Pinpoint the cell where the given text exists, returning its [X, Y] midpoint coordinate. 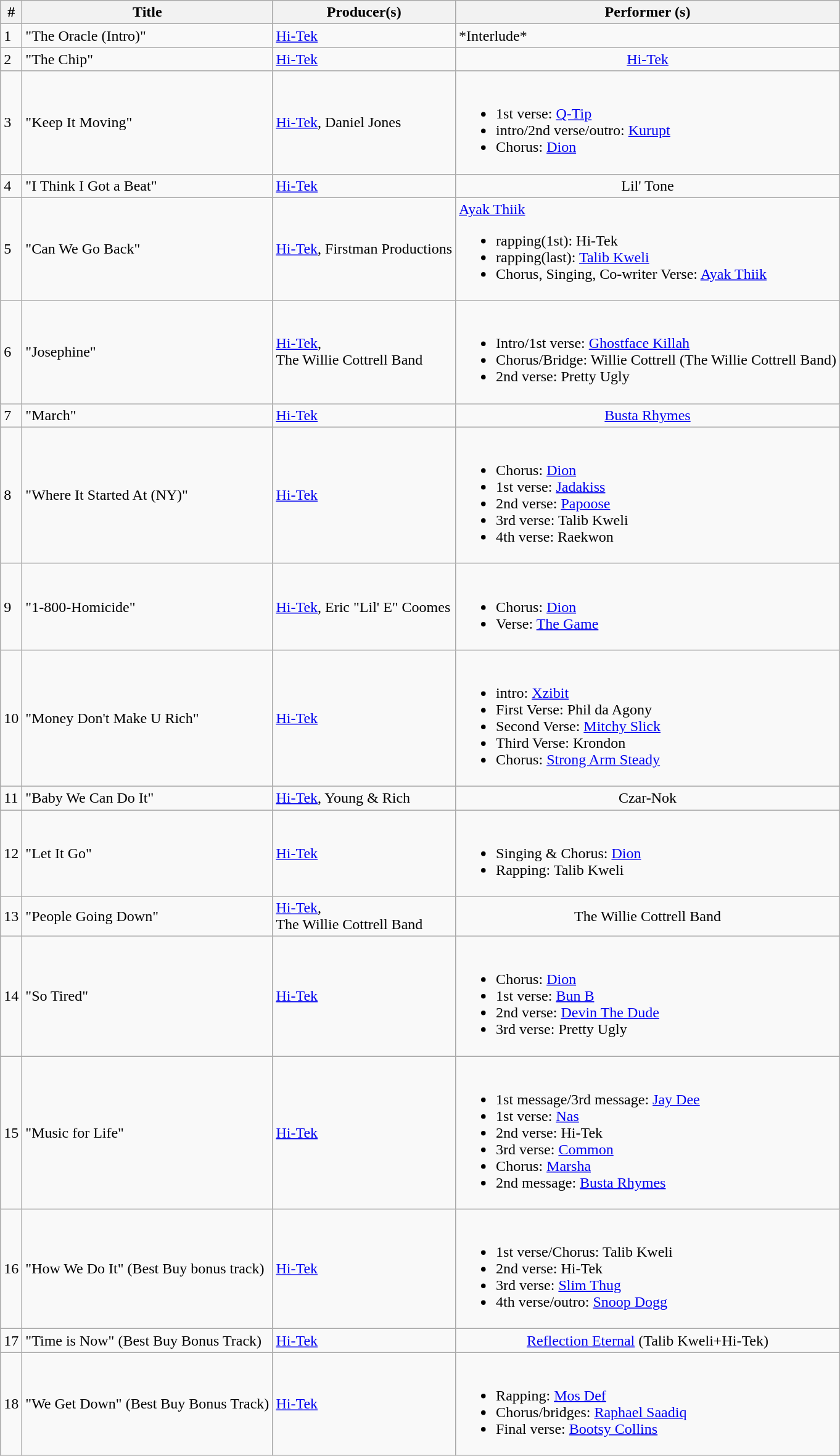
16 [11, 1269]
1st verse/Chorus: Talib Kweli2nd verse: Hi-Tek3rd verse: Slim Thug4th verse/outro: Snoop Dogg [648, 1269]
7 [11, 415]
1st message/3rd message: Jay Dee1st verse: Nas2nd verse: Hi-Tek3rd verse: CommonChorus: Marsha2nd message: Busta Rhymes [648, 1133]
Hi-Tek, Eric "Lil' E" Coomes [364, 606]
"Time is Now" (Best Buy Bonus Track) [147, 1341]
"So Tired" [147, 996]
Hi-Tek, Firstman Productions [364, 249]
6 [11, 352]
"The Chip" [147, 59]
Chorus: DionVerse: The Game [648, 606]
"Keep It Moving" [147, 122]
Hi-Tek, Daniel Jones [364, 122]
"People Going Down" [147, 917]
"Josephine" [147, 352]
"Let It Go" [147, 853]
Lil' Tone [648, 186]
Intro/1st verse: Ghostface KillahChorus/Bridge: Willie Cottrell (The Willie Cottrell Band)2nd verse: Pretty Ugly [648, 352]
intro: XzibitFirst Verse: Phil da AgonySecond Verse: Mitchy SlickThird Verse: KrondonChorus: Strong Arm Steady [648, 718]
"Money Don't Make U Rich" [147, 718]
Producer(s) [364, 12]
15 [11, 1133]
12 [11, 853]
Hi-Tek, Young & Rich [364, 798]
17 [11, 1341]
11 [11, 798]
Singing & Chorus: DionRapping: Talib Kweli [648, 853]
8 [11, 495]
"We Get Down" (Best Buy Bonus Track) [147, 1404]
"I Think I Got a Beat" [147, 186]
"The Oracle (Intro)" [147, 36]
The Willie Cottrell Band [648, 917]
Chorus: Dion1st verse: Jadakiss2nd verse: Papoose3rd verse: Talib Kweli4th verse: Raekwon [648, 495]
"Music for Life" [147, 1133]
1st verse: Q-Tipintro/2nd verse/outro: KuruptChorus: Dion [648, 122]
9 [11, 606]
"Baby We Can Do It" [147, 798]
13 [11, 917]
Ayak Thiikrapping(1st): Hi-Tekrapping(last): Talib KweliChorus, Singing, Co-writer Verse: Ayak Thiik [648, 249]
"March" [147, 415]
18 [11, 1404]
5 [11, 249]
# [11, 12]
*Interlude* [648, 36]
Czar-Nok [648, 798]
4 [11, 186]
3 [11, 122]
Chorus: Dion1st verse: Bun B2nd verse: Devin The Dude3rd verse: Pretty Ugly [648, 996]
Performer (s) [648, 12]
Busta Rhymes [648, 415]
14 [11, 996]
"How We Do It" (Best Buy bonus track) [147, 1269]
10 [11, 718]
2 [11, 59]
"Can We Go Back" [147, 249]
Reflection Eternal (Talib Kweli+Hi-Tek) [648, 1341]
"1-800-Homicide" [147, 606]
Title [147, 12]
"Where It Started At (NY)" [147, 495]
Rapping: Mos DefChorus/bridges: Raphael SaadiqFinal verse: Bootsy Collins [648, 1404]
1 [11, 36]
